For the text-containing cell, return its midpoint in (x, y) coordinate format. 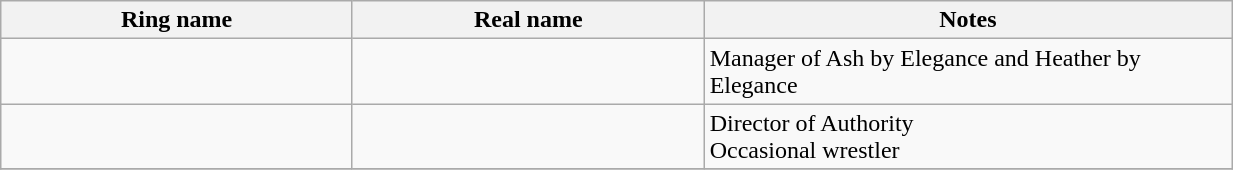
Notes (968, 20)
Director of AuthorityOccasional wrestler (968, 136)
Ring name (177, 20)
Real name (528, 20)
Manager of Ash by Elegance and Heather by Elegance (968, 72)
